Scan for the cell matching the given text and deliver its [x, y] coordinate at center. 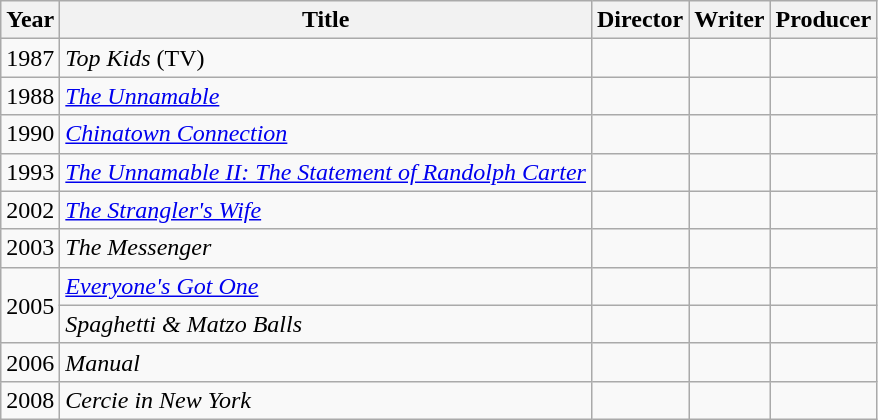
Year [30, 20]
Writer [730, 20]
1993 [30, 172]
Cercie in New York [326, 400]
Spaghetti & Matzo Balls [326, 324]
2003 [30, 248]
The Unnamable [326, 96]
Manual [326, 362]
The Unnamable II: The Statement of Randolph Carter [326, 172]
Chinatown Connection [326, 134]
The Messenger [326, 248]
2002 [30, 210]
2005 [30, 305]
2008 [30, 400]
2006 [30, 362]
Producer [824, 20]
Director [640, 20]
Title [326, 20]
Everyone's Got One [326, 286]
The Strangler's Wife [326, 210]
1990 [30, 134]
1987 [30, 58]
Top Kids (TV) [326, 58]
1988 [30, 96]
